Return the [x, y] coordinate for the center point of the cell that contains the specified text.  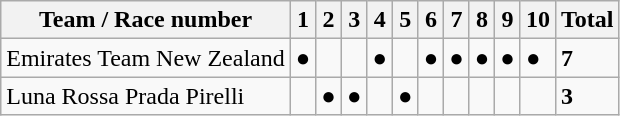
9 [508, 20]
Total [587, 20]
10 [538, 20]
Emirates Team New Zealand [146, 58]
8 [482, 20]
Team / Race number [146, 20]
2 [329, 20]
4 [380, 20]
5 [406, 20]
1 [303, 20]
6 [431, 20]
Luna Rossa Prada Pirelli [146, 96]
